Return (X, Y) of the center of cell containing provided text 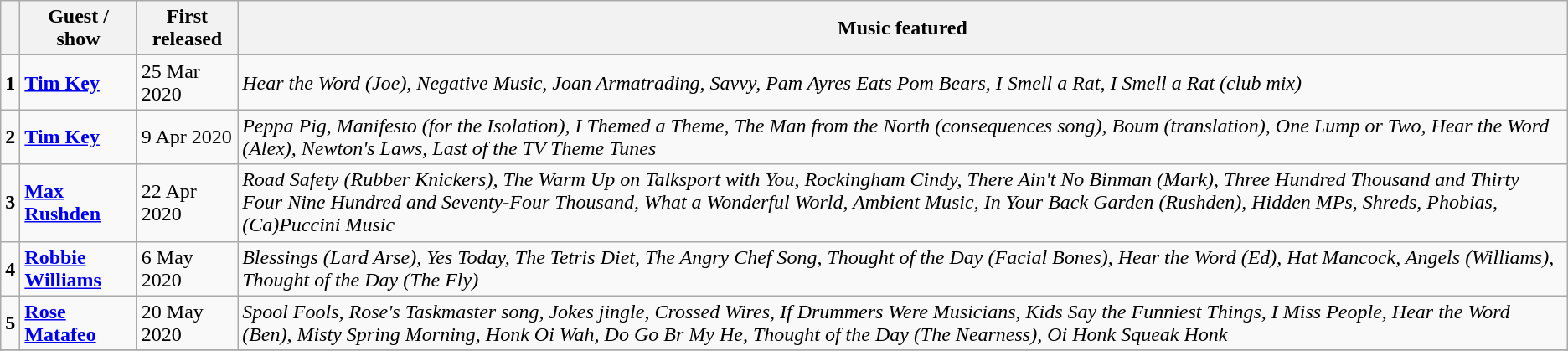
6 May 2020 (187, 268)
2 (10, 137)
Music featured (903, 28)
25 Mar 2020 (187, 82)
5 (10, 323)
3 (10, 203)
1 (10, 82)
20 May 2020 (187, 323)
9 Apr 2020 (187, 137)
Guest / show (79, 28)
Hear the Word (Joe), Negative Music, Joan Armatrading, Savvy, Pam Ayres Eats Pom Bears, I Smell a Rat, I Smell a Rat (club mix) (903, 82)
22 Apr 2020 (187, 203)
4 (10, 268)
Rose Matafeo (79, 323)
Max Rushden (79, 203)
Robbie Williams (79, 268)
First released (187, 28)
